Return [x, y] of the center of cell containing provided text 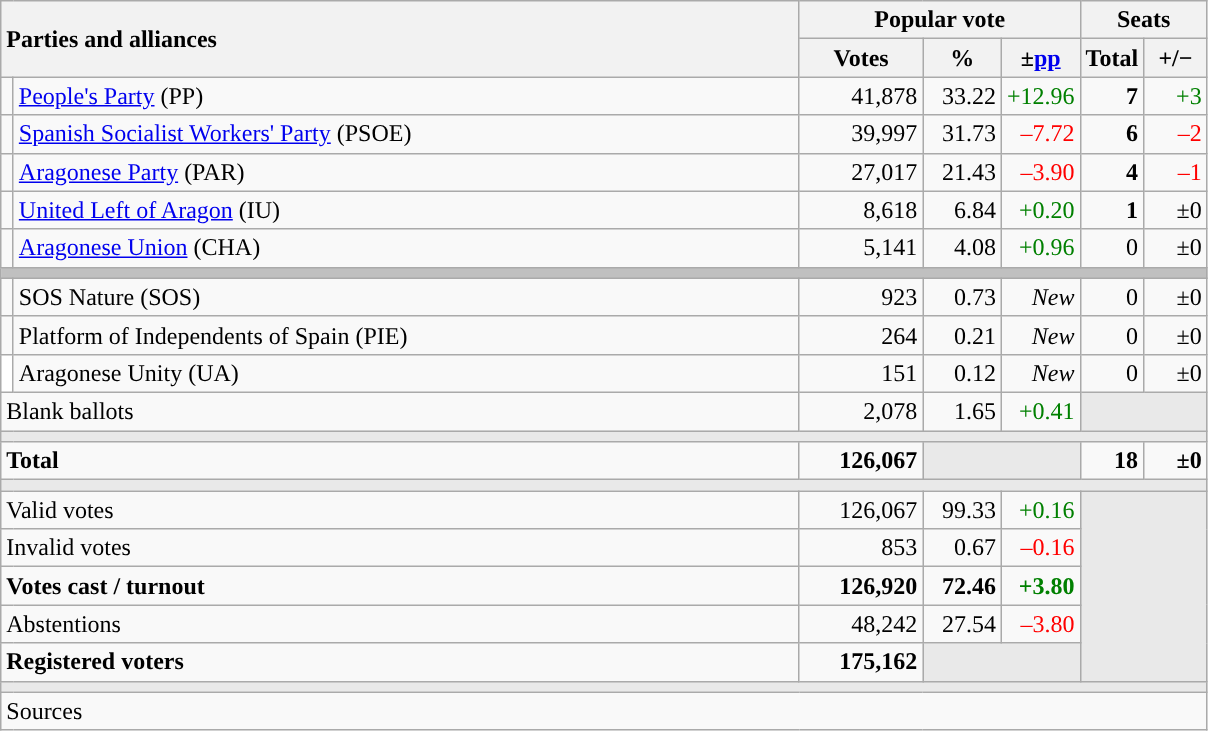
+3 [1176, 96]
Aragonese Union (CHA) [406, 248]
Abstentions [400, 624]
0.21 [962, 335]
–0.16 [1040, 548]
27.54 [962, 624]
+3.80 [1040, 586]
Popular vote [940, 20]
8,618 [861, 210]
21.43 [962, 172]
Votes [861, 58]
31.73 [962, 134]
Aragonese Party (PAR) [406, 172]
Registered voters [400, 662]
People's Party (PP) [406, 96]
+0.16 [1040, 510]
48,242 [861, 624]
Sources [604, 711]
United Left of Aragon (IU) [406, 210]
853 [861, 548]
–1 [1176, 172]
Platform of Independents of Spain (PIE) [406, 335]
+/− [1176, 58]
+0.20 [1040, 210]
6 [1112, 134]
% [962, 58]
1.65 [962, 411]
2,078 [861, 411]
4.08 [962, 248]
72.46 [962, 586]
33.22 [962, 96]
Spanish Socialist Workers' Party (PSOE) [406, 134]
Invalid votes [400, 548]
Seats [1144, 20]
175,162 [861, 662]
6.84 [962, 210]
39,997 [861, 134]
0.67 [962, 548]
–3.80 [1040, 624]
4 [1112, 172]
–3.90 [1040, 172]
Aragonese Unity (UA) [406, 373]
–7.72 [1040, 134]
27,017 [861, 172]
1 [1112, 210]
+0.41 [1040, 411]
0.12 [962, 373]
126,920 [861, 586]
99.33 [962, 510]
7 [1112, 96]
41,878 [861, 96]
18 [1112, 461]
+12.96 [1040, 96]
923 [861, 297]
+0.96 [1040, 248]
0.73 [962, 297]
151 [861, 373]
Blank ballots [400, 411]
±pp [1040, 58]
SOS Nature (SOS) [406, 297]
Parties and alliances [400, 39]
264 [861, 335]
5,141 [861, 248]
Valid votes [400, 510]
Votes cast / turnout [400, 586]
–2 [1176, 134]
